Output the [x, y] coordinate of the center of the cell containing the given text.  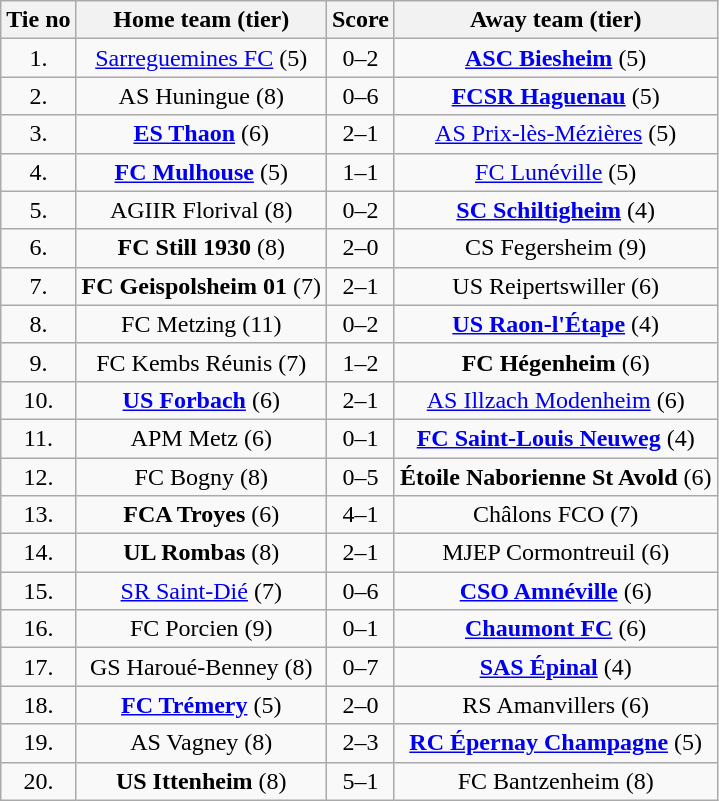
AS Prix-lès-Mézières (5) [556, 134]
UL Rombas (8) [201, 553]
2–3 [360, 743]
8. [38, 324]
GS Haroué-Benney (8) [201, 667]
FC Saint-Louis Neuweg (4) [556, 438]
AS Huningue (8) [201, 96]
FC Geispolsheim 01 (7) [201, 286]
Châlons FCO (7) [556, 515]
ES Thaon (6) [201, 134]
1. [38, 58]
FC Kembs Réunis (7) [201, 362]
20. [38, 781]
APM Metz (6) [201, 438]
US Forbach (6) [201, 400]
0–5 [360, 477]
14. [38, 553]
RS Amanvillers (6) [556, 705]
RC Épernay Champagne (5) [556, 743]
CSO Amnéville (6) [556, 591]
AS Illzach Modenheim (6) [556, 400]
FC Porcien (9) [201, 629]
FC Lunéville (5) [556, 172]
4–1 [360, 515]
SC Schiltigheim (4) [556, 210]
18. [38, 705]
5–1 [360, 781]
19. [38, 743]
1–2 [360, 362]
FC Trémery (5) [201, 705]
16. [38, 629]
Chaumont FC (6) [556, 629]
Sarreguemines FC (5) [201, 58]
6. [38, 248]
10. [38, 400]
11. [38, 438]
FC Mulhouse (5) [201, 172]
FC Still 1930 (8) [201, 248]
Tie no [38, 20]
12. [38, 477]
FC Hégenheim (6) [556, 362]
US Raon-l'Étape (4) [556, 324]
FCA Troyes (6) [201, 515]
SAS Épinal (4) [556, 667]
1–1 [360, 172]
7. [38, 286]
0–7 [360, 667]
9. [38, 362]
5. [38, 210]
FC Bogny (8) [201, 477]
Away team (tier) [556, 20]
13. [38, 515]
3. [38, 134]
MJEP Cormontreuil (6) [556, 553]
SR Saint-Dié (7) [201, 591]
US Reipertswiller (6) [556, 286]
4. [38, 172]
Home team (tier) [201, 20]
2. [38, 96]
Étoile Naborienne St Avold (6) [556, 477]
ASC Biesheim (5) [556, 58]
17. [38, 667]
Score [360, 20]
AS Vagney (8) [201, 743]
CS Fegersheim (9) [556, 248]
15. [38, 591]
FC Bantzenheim (8) [556, 781]
FCSR Haguenau (5) [556, 96]
US Ittenheim (8) [201, 781]
AGIIR Florival (8) [201, 210]
FC Metzing (11) [201, 324]
